Return (X, Y) of the center of cell containing provided text 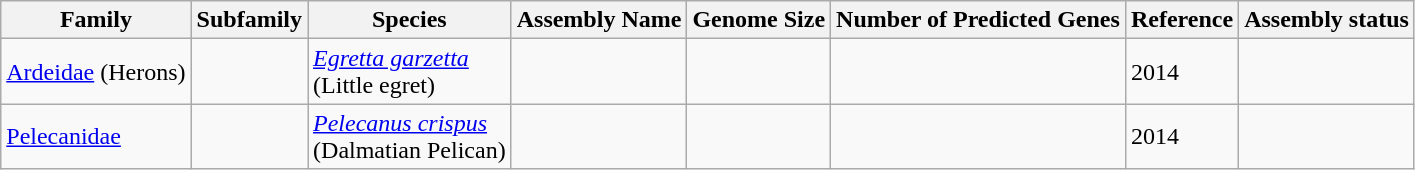
Egretta garzetta(Little egret) (410, 72)
Assembly status (1327, 20)
Pelecanus crispus(Dalmatian Pelican) (410, 136)
Assembly Name (599, 20)
Pelecanidae (96, 136)
Ardeidae (Herons) (96, 72)
Reference (1182, 20)
Species (410, 20)
Number of Predicted Genes (978, 20)
Genome Size (759, 20)
Family (96, 20)
Subfamily (249, 20)
